Locate the cell with the specified text and output its [x, y] center coordinate. 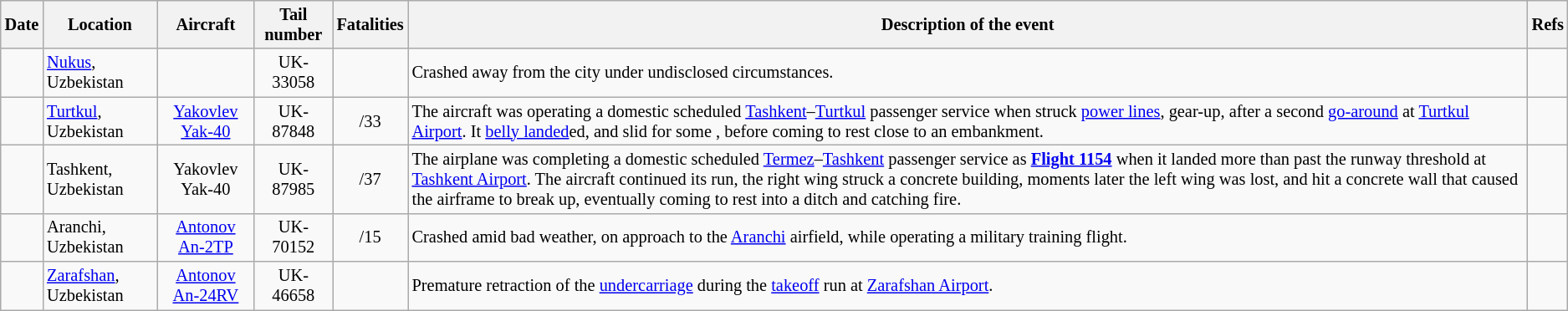
Antonov An-24RV [206, 286]
Date [22, 24]
Antonov An-2TP [206, 237]
/33 [370, 121]
Crashed amid bad weather, on approach to the Aranchi airfield, while operating a military training flight. [968, 237]
UK-70152 [293, 237]
UK-87848 [293, 121]
Tashkent, Uzbekistan [100, 179]
Crashed away from the city under undisclosed circumstances. [968, 73]
Zarafshan, Uzbekistan [100, 286]
UK-46658 [293, 286]
Description of the event [968, 24]
UK-87985 [293, 179]
Refs [1548, 24]
UK-33058 [293, 73]
Aircraft [206, 24]
Location [100, 24]
/15 [370, 237]
Turtkul, Uzbekistan [100, 121]
/37 [370, 179]
Nukus, Uzbekistan [100, 73]
Aranchi, Uzbekistan [100, 237]
Fatalities [370, 24]
Tail number [293, 24]
Premature retraction of the undercarriage during the takeoff run at Zarafshan Airport. [968, 286]
